Determine the (x, y) coordinate at the center of the cell enclosing the given text.  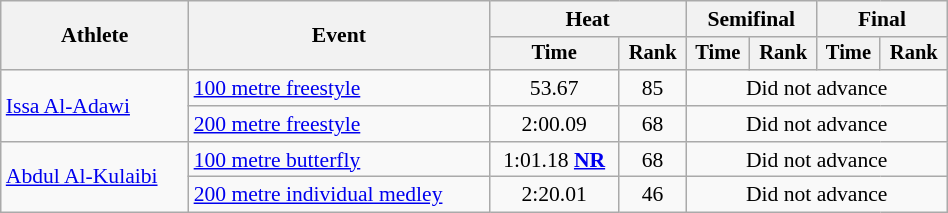
46 (652, 195)
100 metre butterfly (340, 160)
85 (652, 88)
Final (882, 19)
200 metre freestyle (340, 124)
200 metre individual medley (340, 195)
53.67 (554, 88)
Heat (588, 19)
2:20.01 (554, 195)
1:01.18 NR (554, 160)
Issa Al-Adawi (95, 106)
Semifinal (752, 19)
Athlete (95, 36)
Abdul Al-Kulaibi (95, 178)
100 metre freestyle (340, 88)
2:00.09 (554, 124)
Event (340, 36)
